Scan for the cell matching the given text and deliver its [X, Y] coordinate at center. 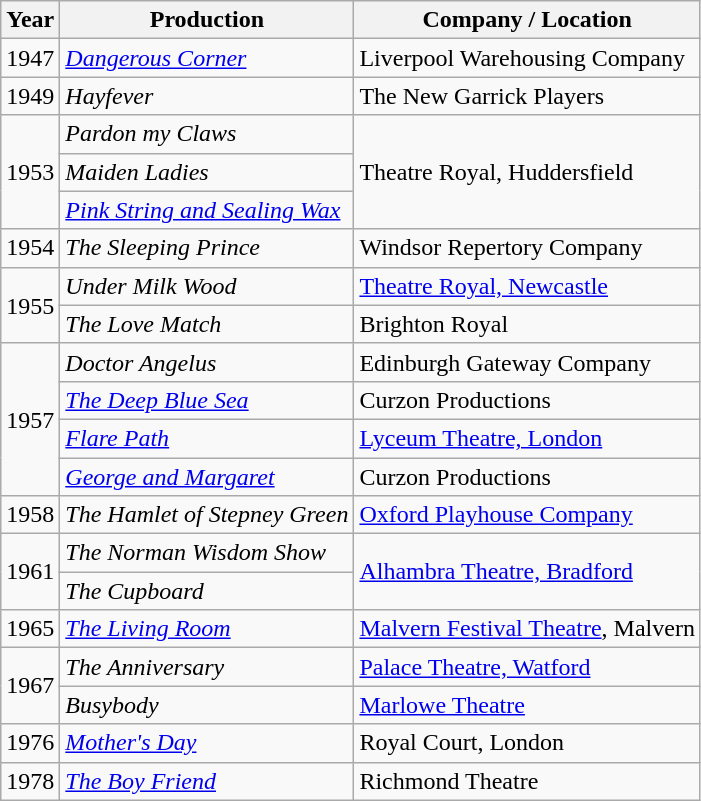
1957 [30, 419]
Maiden Ladies [207, 172]
Malvern Festival Theatre, Malvern [528, 629]
The Sleeping Prince [207, 248]
George and Margaret [207, 477]
1967 [30, 686]
Dangerous Corner [207, 58]
1953 [30, 172]
Mother's Day [207, 743]
Oxford Playhouse Company [528, 515]
Pink String and Sealing Wax [207, 210]
The Hamlet of Stepney Green [207, 515]
Theatre Royal, Newcastle [528, 286]
Company / Location [528, 20]
Marlowe Theatre [528, 705]
Flare Path [207, 438]
1976 [30, 743]
Theatre Royal, Huddersfield [528, 172]
Liverpool Warehousing Company [528, 58]
1958 [30, 515]
1965 [30, 629]
Palace Theatre, Watford [528, 667]
Royal Court, London [528, 743]
The Deep Blue Sea [207, 400]
The Boy Friend [207, 781]
The New Garrick Players [528, 96]
1947 [30, 58]
Edinburgh Gateway Company [528, 362]
1954 [30, 248]
Lyceum Theatre, London [528, 438]
1949 [30, 96]
1961 [30, 572]
Doctor Angelus [207, 362]
Alhambra Theatre, Bradford [528, 572]
Hayfever [207, 96]
The Norman Wisdom Show [207, 553]
The Living Room [207, 629]
Production [207, 20]
The Love Match [207, 324]
Windsor Repertory Company [528, 248]
The Cupboard [207, 591]
The Anniversary [207, 667]
Busybody [207, 705]
1978 [30, 781]
Year [30, 20]
Under Milk Wood [207, 286]
Richmond Theatre [528, 781]
1955 [30, 305]
Brighton Royal [528, 324]
Pardon my Claws [207, 134]
